Determine the [X, Y] coordinate at the center of the cell enclosing the given text.  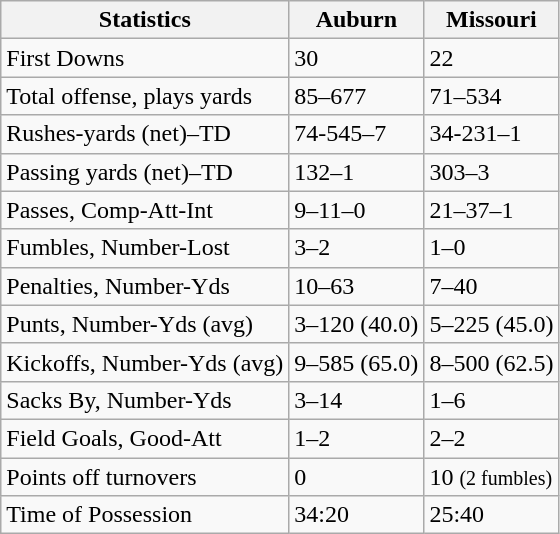
Passing yards (net)–TD [145, 172]
1–2 [356, 438]
71–534 [492, 96]
3–14 [356, 400]
Points off turnovers [145, 477]
0 [356, 477]
30 [356, 58]
2–2 [492, 438]
303–3 [492, 172]
Penalties, Number-Yds [145, 286]
First Downs [145, 58]
Punts, Number-Yds (avg) [145, 324]
9–585 (65.0) [356, 362]
10–63 [356, 286]
Kickoffs, Number-Yds (avg) [145, 362]
8–500 (62.5) [492, 362]
85–677 [356, 96]
34:20 [356, 515]
10 (2 fumbles) [492, 477]
Missouri [492, 20]
132–1 [356, 172]
Fumbles, Number-Lost [145, 248]
3–2 [356, 248]
1–0 [492, 248]
Auburn [356, 20]
Total offense, plays yards [145, 96]
Passes, Comp-Att-Int [145, 210]
Statistics [145, 20]
21–37–1 [492, 210]
3–120 (40.0) [356, 324]
34-231–1 [492, 134]
9–11–0 [356, 210]
7–40 [492, 286]
Sacks By, Number-Yds [145, 400]
22 [492, 58]
25:40 [492, 515]
5–225 (45.0) [492, 324]
1–6 [492, 400]
Rushes-yards (net)–TD [145, 134]
74-545–7 [356, 134]
Time of Possession [145, 515]
Field Goals, Good-Att [145, 438]
